Detect which cell encompasses the target text, then output its (x, y) center coordinate. 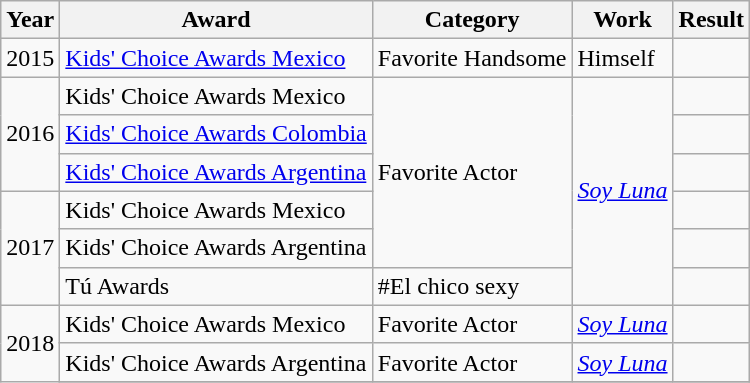
2018 (30, 343)
2017 (30, 248)
Year (30, 20)
2015 (30, 58)
Kids' Choice Awards Colombia (216, 134)
Result (711, 20)
#El chico sexy (472, 286)
Category (472, 20)
Award (216, 20)
Work (622, 20)
Tú Awards (216, 286)
Favorite Handsome (472, 58)
Himself (622, 58)
2016 (30, 134)
